Identify which cell holds the provided text, then report its [x, y] central coordinate. 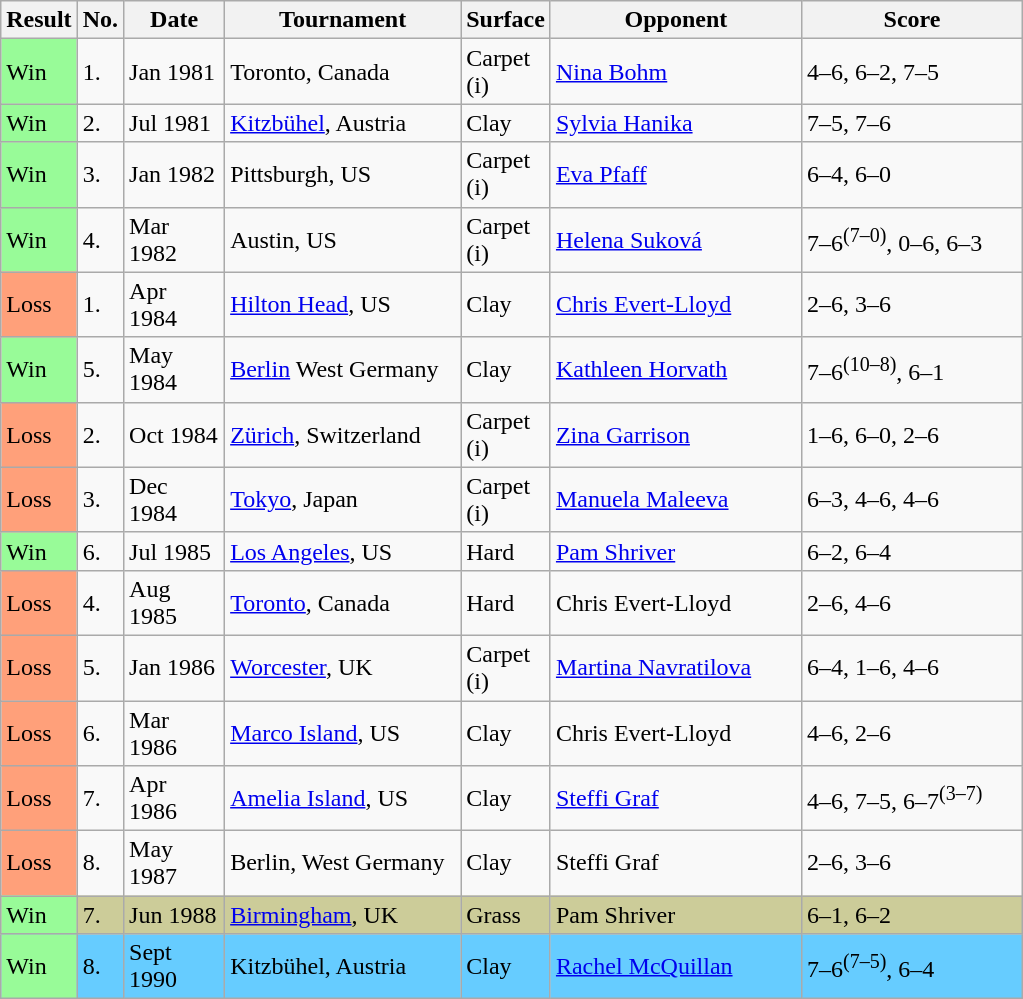
Result [39, 20]
Eva Pfaff [676, 174]
Dec 1984 [174, 500]
6–4, 6–0 [912, 174]
6–2, 6–4 [912, 551]
7–5, 7–6 [912, 123]
No. [100, 20]
4–6, 6–2, 7–5 [912, 72]
Berlin, West Germany [343, 864]
Aug 1985 [174, 602]
May 1984 [174, 370]
Rachel McQuillan [676, 966]
Marco Island, US [343, 732]
Berlin West Germany [343, 370]
Zina Garrison [676, 434]
Kathleen Horvath [676, 370]
Grass [506, 915]
Jan 1986 [174, 668]
Oct 1984 [174, 434]
Tournament [343, 20]
Jan 1981 [174, 72]
Tokyo, Japan [343, 500]
Sept 1990 [174, 966]
1–6, 6–0, 2–6 [912, 434]
Jan 1982 [174, 174]
6–1, 6–2 [912, 915]
Zürich, Switzerland [343, 434]
May 1987 [174, 864]
7–6(7–5), 6–4 [912, 966]
Amelia Island, US [343, 798]
Mar 1982 [174, 240]
6–4, 1–6, 4–6 [912, 668]
Mar 1986 [174, 732]
Jul 1981 [174, 123]
Nina Bohm [676, 72]
Hilton Head, US [343, 304]
4–6, 2–6 [912, 732]
7–6(10–8), 6–1 [912, 370]
Pittsburgh, US [343, 174]
Helena Suková [676, 240]
Surface [506, 20]
Manuela Maleeva [676, 500]
4–6, 7–5, 6–7(3–7) [912, 798]
Apr 1984 [174, 304]
Score [912, 20]
Opponent [676, 20]
Austin, US [343, 240]
7–6(7–0), 0–6, 6–3 [912, 240]
Martina Navratilova [676, 668]
2–6, 4–6 [912, 602]
Jul 1985 [174, 551]
Sylvia Hanika [676, 123]
Date [174, 20]
Apr 1986 [174, 798]
Los Angeles, US [343, 551]
Worcester, UK [343, 668]
6–3, 4–6, 4–6 [912, 500]
Birmingham, UK [343, 915]
Jun 1988 [174, 915]
